Provide the [X, Y] coordinate of the cell's center where the given text is located.  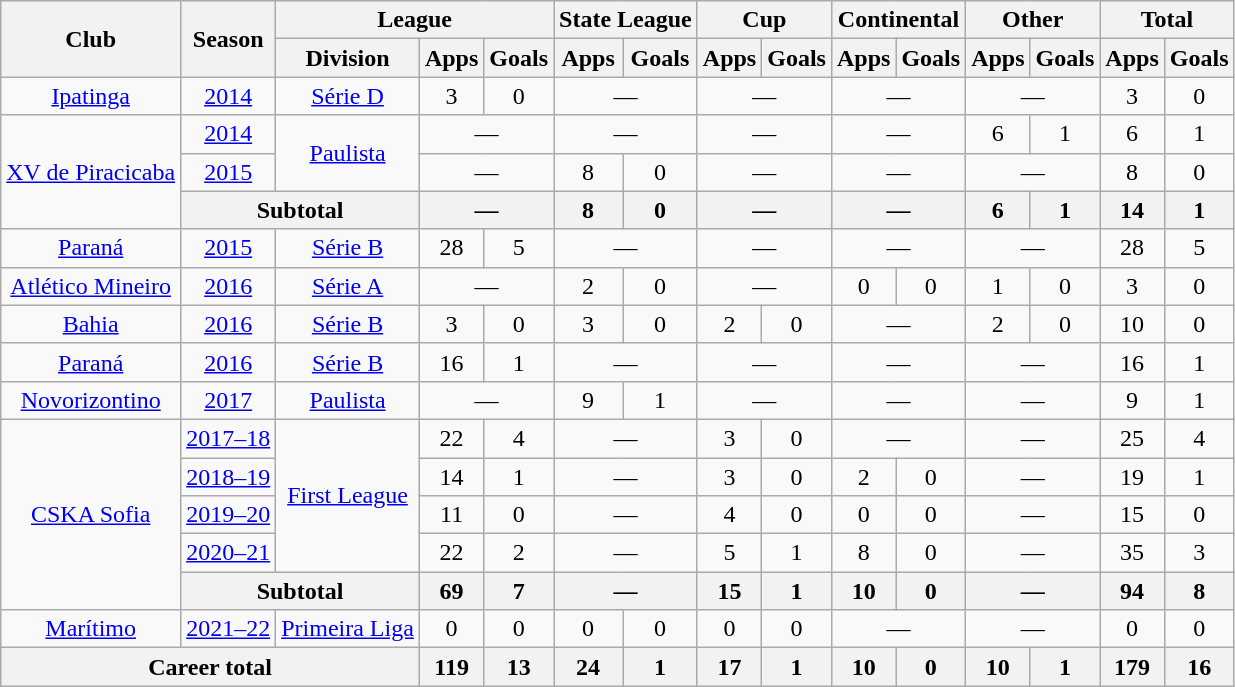
XV de Piracicaba [91, 172]
35 [1132, 553]
19 [1132, 477]
2018–19 [228, 477]
Division [348, 58]
179 [1132, 667]
94 [1132, 591]
25 [1132, 438]
Novorizontino [91, 400]
League [415, 20]
Cup [764, 20]
Bahia [91, 324]
24 [588, 667]
2020–21 [228, 553]
Club [91, 39]
Série D [348, 96]
13 [519, 667]
2017–18 [228, 438]
Total [1167, 20]
Career total [210, 667]
2021–22 [228, 629]
Continental [898, 20]
Primeira Liga [348, 629]
7 [519, 591]
Atlético Mineiro [91, 286]
Other [1033, 20]
17 [729, 667]
119 [451, 667]
2019–20 [228, 515]
69 [451, 591]
2017 [228, 400]
Season [228, 39]
Marítimo [91, 629]
Série A [348, 286]
State League [626, 20]
11 [451, 515]
First League [348, 495]
CSKA Sofia [91, 514]
Ipatinga [91, 96]
